Detect which cell encompasses the target text, then output its (x, y) center coordinate. 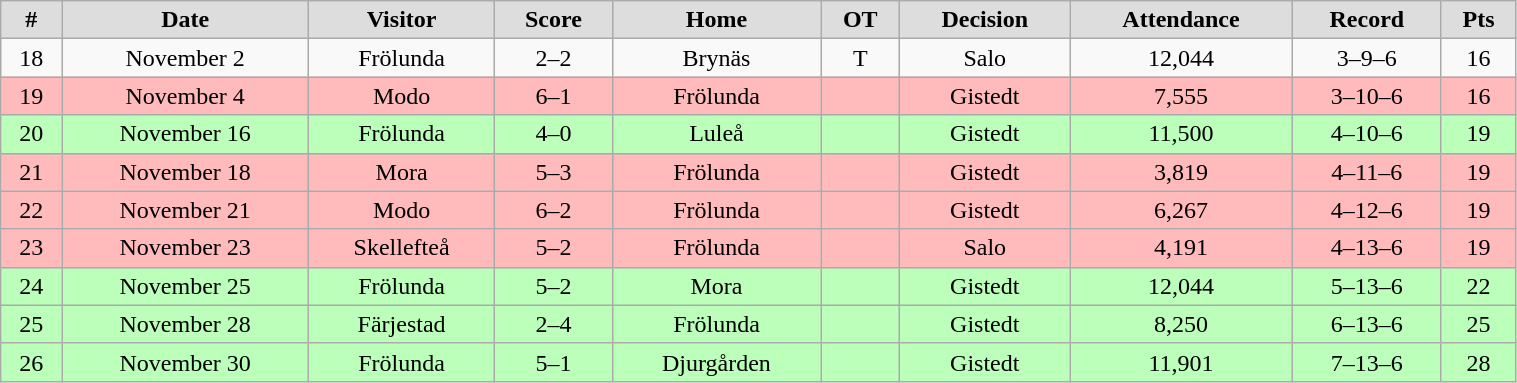
Home (716, 20)
Score (553, 20)
Decision (985, 20)
Färjestad (402, 324)
November 18 (186, 172)
November 21 (186, 210)
5–1 (553, 362)
2–2 (553, 58)
26 (32, 362)
3–9–6 (1366, 58)
November 4 (186, 96)
Pts (1478, 20)
20 (32, 134)
Record (1366, 20)
2–4 (553, 324)
28 (1478, 362)
5–13–6 (1366, 286)
5–3 (553, 172)
7,555 (1182, 96)
4–11–6 (1366, 172)
11,901 (1182, 362)
4–12–6 (1366, 210)
November 2 (186, 58)
23 (32, 248)
6,267 (1182, 210)
4–0 (553, 134)
Attendance (1182, 20)
Djurgården (716, 362)
24 (32, 286)
Skellefteå (402, 248)
18 (32, 58)
November 23 (186, 248)
7–13–6 (1366, 362)
6–1 (553, 96)
4–10–6 (1366, 134)
Date (186, 20)
November 16 (186, 134)
November 30 (186, 362)
3,819 (1182, 172)
8,250 (1182, 324)
4,191 (1182, 248)
Luleå (716, 134)
November 25 (186, 286)
Brynäs (716, 58)
3–10–6 (1366, 96)
6–2 (553, 210)
Visitor (402, 20)
6–13–6 (1366, 324)
21 (32, 172)
T (860, 58)
# (32, 20)
11,500 (1182, 134)
OT (860, 20)
4–13–6 (1366, 248)
November 28 (186, 324)
